Output the [x, y] coordinate of the center of the cell containing the given text.  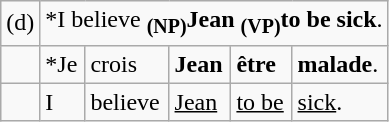
*Je [62, 64]
malade. [340, 64]
believe [127, 102]
*I believe (NP)Jean (VP)to be sick. [214, 23]
I [62, 102]
crois [127, 64]
sick. [340, 102]
être [262, 64]
to be [262, 102]
(d) [20, 23]
